Find where the given text appears and provide that cell's center as [X, Y] coordinate. 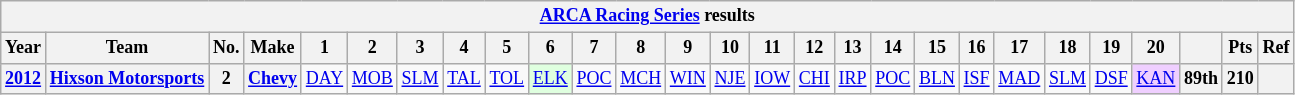
MOB [372, 78]
3 [420, 48]
Ref [1276, 48]
20 [1156, 48]
TOL [506, 78]
14 [893, 48]
KAN [1156, 78]
6 [550, 48]
9 [688, 48]
18 [1068, 48]
17 [1020, 48]
10 [730, 48]
19 [1111, 48]
ELK [550, 78]
Year [24, 48]
ARCA Racing Series results [648, 16]
No. [226, 48]
ISF [976, 78]
IRP [852, 78]
8 [641, 48]
7 [594, 48]
12 [815, 48]
Hixson Motorsports [126, 78]
4 [464, 48]
11 [772, 48]
13 [852, 48]
Chevy [273, 78]
5 [506, 48]
NJE [730, 78]
89th [1202, 78]
BLN [938, 78]
2012 [24, 78]
16 [976, 48]
1 [324, 48]
DSF [1111, 78]
TAL [464, 78]
15 [938, 48]
DAY [324, 78]
MAD [1020, 78]
210 [1240, 78]
Team [126, 48]
CHI [815, 78]
Pts [1240, 48]
IOW [772, 78]
WIN [688, 78]
Make [273, 48]
MCH [641, 78]
